Capture the cell that displays the provided text and extract its (X, Y) central coordinate. 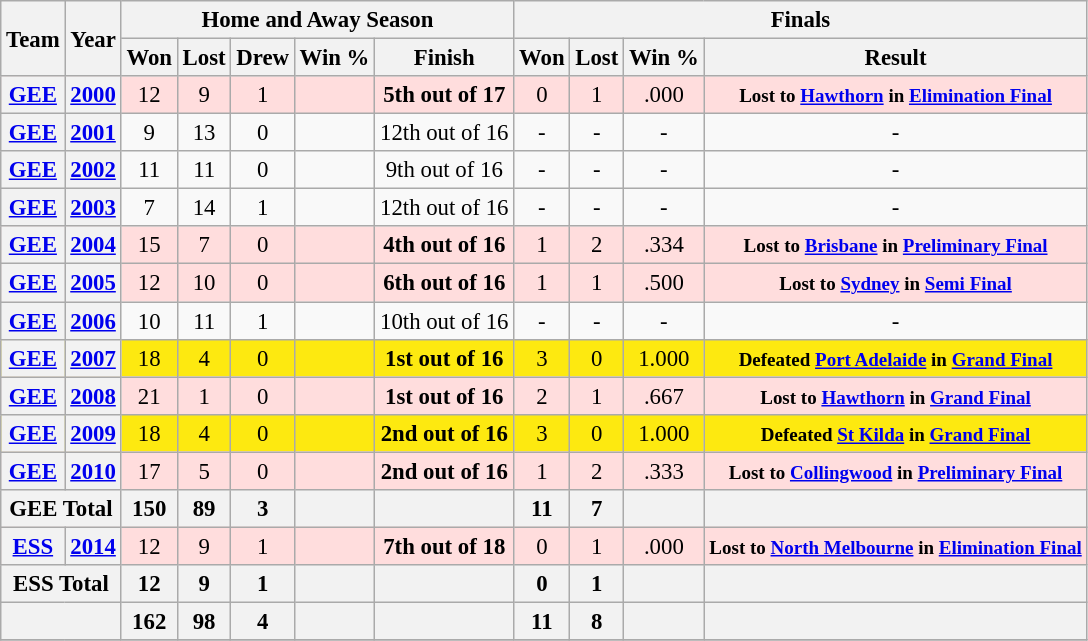
Lost to North Melbourne in Elimination Final (896, 546)
13 (204, 133)
162 (149, 621)
Drew (262, 58)
Lost to Hawthorn in Grand Final (896, 396)
Finish (444, 58)
8 (597, 621)
7th out of 18 (444, 546)
Lost to Brisbane in Preliminary Final (896, 245)
2005 (93, 283)
Defeated St Kilda in Grand Final (896, 433)
5 (204, 471)
17 (149, 471)
GEE Total (61, 509)
2006 (93, 321)
2001 (93, 133)
Finals (800, 20)
21 (149, 396)
4th out of 16 (444, 245)
ESS Total (61, 584)
Home and Away Season (318, 20)
15 (149, 245)
.333 (664, 471)
9th out of 16 (444, 170)
2004 (93, 245)
14 (204, 208)
Lost to Hawthorn in Elimination Final (896, 95)
Year (93, 38)
2010 (93, 471)
150 (149, 509)
Lost to Sydney in Semi Final (896, 283)
2002 (93, 170)
Team (33, 38)
5th out of 17 (444, 95)
.500 (664, 283)
Result (896, 58)
.667 (664, 396)
6th out of 16 (444, 283)
2009 (93, 433)
10th out of 16 (444, 321)
ESS (33, 546)
Defeated Port Adelaide in Grand Final (896, 358)
2007 (93, 358)
.334 (664, 245)
98 (204, 621)
Lost to Collingwood in Preliminary Final (896, 471)
2000 (93, 95)
2014 (93, 546)
2008 (93, 396)
89 (204, 509)
2003 (93, 208)
